Identify which cell holds the provided text, then report its [x, y] central coordinate. 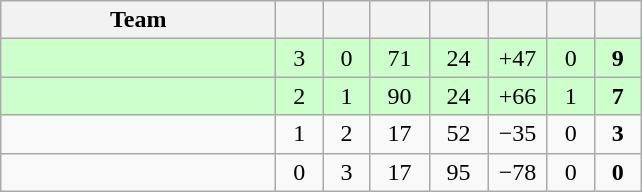
71 [400, 58]
−35 [518, 134]
7 [618, 96]
+47 [518, 58]
−78 [518, 172]
+66 [518, 96]
95 [458, 172]
Team [138, 20]
9 [618, 58]
52 [458, 134]
90 [400, 96]
